Detect which cell encompasses the target text, then output its [X, Y] center coordinate. 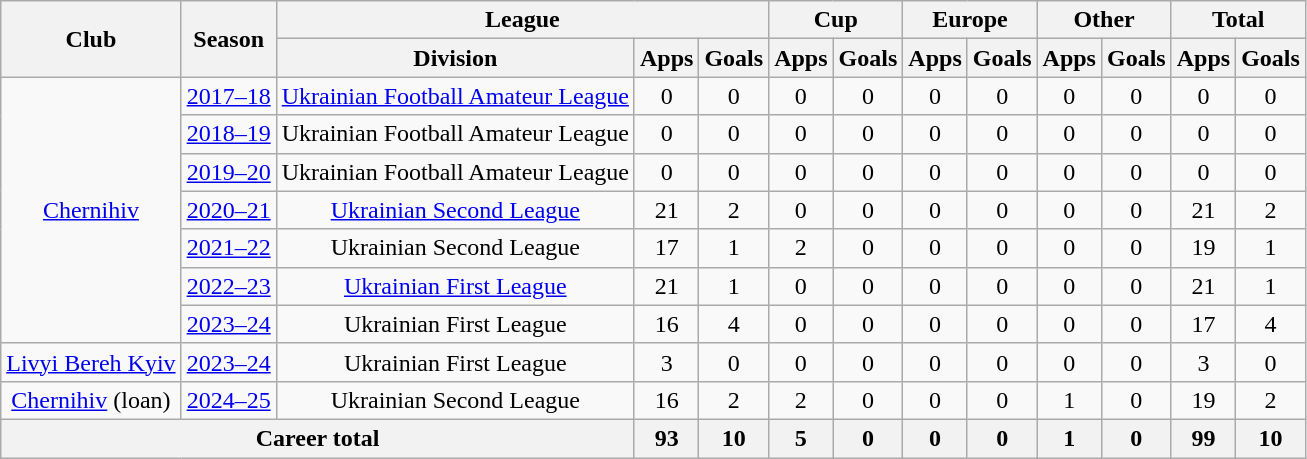
Chernihiv (loan) [91, 400]
Total [1238, 20]
Career total [318, 438]
93 [666, 438]
Other [1104, 20]
5 [801, 438]
2017–18 [228, 96]
2024–25 [228, 400]
2019–20 [228, 172]
2018–19 [228, 134]
2020–21 [228, 210]
Europe [970, 20]
Season [228, 39]
Cup [836, 20]
2021–22 [228, 248]
Division [455, 58]
2022–23 [228, 286]
Chernihiv [91, 210]
Club [91, 39]
Livyi Bereh Kyiv [91, 362]
99 [1203, 438]
League [522, 20]
